Determine the (X, Y) coordinate at the center of the cell enclosing the given text.  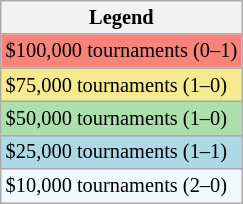
Legend (122, 17)
$50,000 tournaments (1–0) (122, 118)
$75,000 tournaments (1–0) (122, 85)
$100,000 tournaments (0–1) (122, 51)
$25,000 tournaments (1–1) (122, 152)
$10,000 tournaments (2–0) (122, 186)
